Scan for the cell matching the given text and deliver its (x, y) coordinate at center. 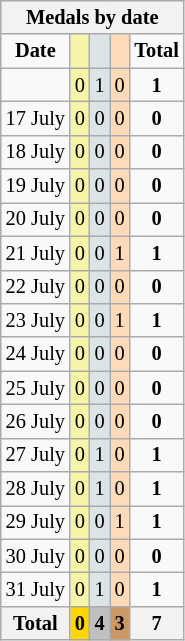
18 July (36, 152)
20 July (36, 219)
23 July (36, 320)
27 July (36, 455)
30 July (36, 556)
22 July (36, 287)
26 July (36, 421)
Medals by date (92, 17)
29 July (36, 522)
19 July (36, 186)
31 July (36, 589)
3 (120, 623)
Date (36, 51)
21 July (36, 253)
28 July (36, 489)
24 July (36, 354)
7 (156, 623)
25 July (36, 388)
17 July (36, 118)
4 (100, 623)
